From the cell containing the given text, extract its center point as (X, Y) coordinate. 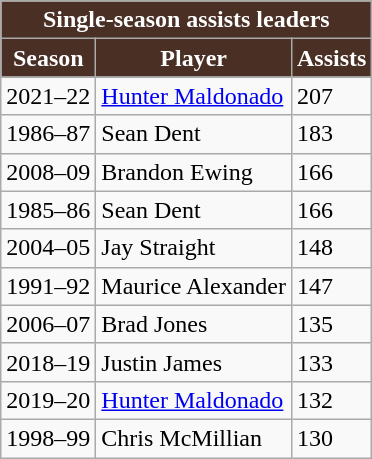
135 (331, 324)
Jay Straight (194, 248)
1985–86 (48, 210)
130 (331, 438)
Brad Jones (194, 324)
Justin James (194, 362)
Chris McMillian (194, 438)
2004–05 (48, 248)
1986–87 (48, 134)
2021–22 (48, 96)
183 (331, 134)
132 (331, 400)
Player (194, 58)
133 (331, 362)
Brandon Ewing (194, 172)
2019–20 (48, 400)
Maurice Alexander (194, 286)
147 (331, 286)
Single-season assists leaders (186, 20)
2006–07 (48, 324)
Assists (331, 58)
1991–92 (48, 286)
1998–99 (48, 438)
2008–09 (48, 172)
207 (331, 96)
148 (331, 248)
2018–19 (48, 362)
Season (48, 58)
